Return (x, y) of the center of cell containing provided text 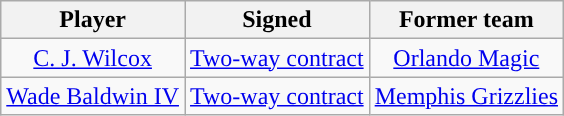
Wade Baldwin IV (93, 96)
Player (93, 20)
Memphis Grizzlies (466, 96)
C. J. Wilcox (93, 58)
Orlando Magic (466, 58)
Former team (466, 20)
Signed (276, 20)
